For the text-containing cell, return its midpoint in [X, Y] coordinate format. 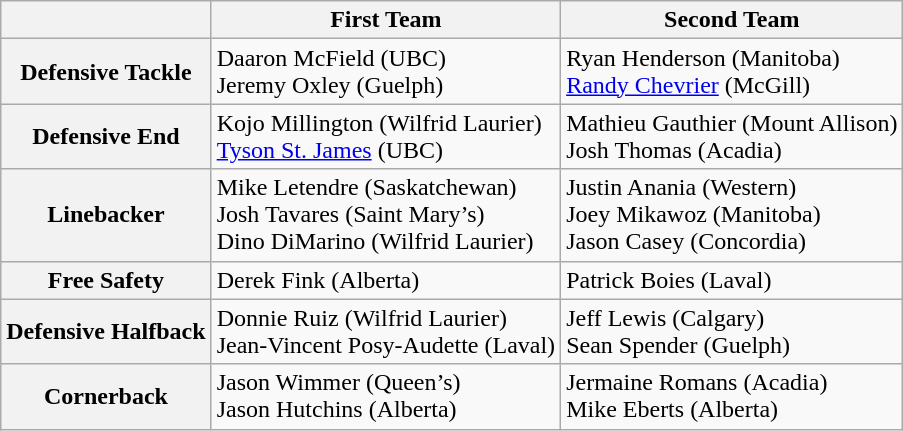
Linebacker [106, 215]
Donnie Ruiz (Wilfrid Laurier)Jean-Vincent Posy-Audette (Laval) [386, 332]
Defensive End [106, 136]
Defensive Halfback [106, 332]
Second Team [732, 20]
Jason Wimmer (Queen’s)Jason Hutchins (Alberta) [386, 396]
Daaron McField (UBC)Jeremy Oxley (Guelph) [386, 72]
Free Safety [106, 280]
Justin Anania (Western)Joey Mikawoz (Manitoba)Jason Casey (Concordia) [732, 215]
Derek Fink (Alberta) [386, 280]
First Team [386, 20]
Mathieu Gauthier (Mount Allison)Josh Thomas (Acadia) [732, 136]
Jeff Lewis (Calgary)Sean Spender (Guelph) [732, 332]
Kojo Millington (Wilfrid Laurier)Tyson St. James (UBC) [386, 136]
Cornerback [106, 396]
Mike Letendre (Saskatchewan)Josh Tavares (Saint Mary’s)Dino DiMarino (Wilfrid Laurier) [386, 215]
Defensive Tackle [106, 72]
Ryan Henderson (Manitoba)Randy Chevrier (McGill) [732, 72]
Jermaine Romans (Acadia)Mike Eberts (Alberta) [732, 396]
Patrick Boies (Laval) [732, 280]
